Scan for the cell matching the given text and deliver its [X, Y] coordinate at center. 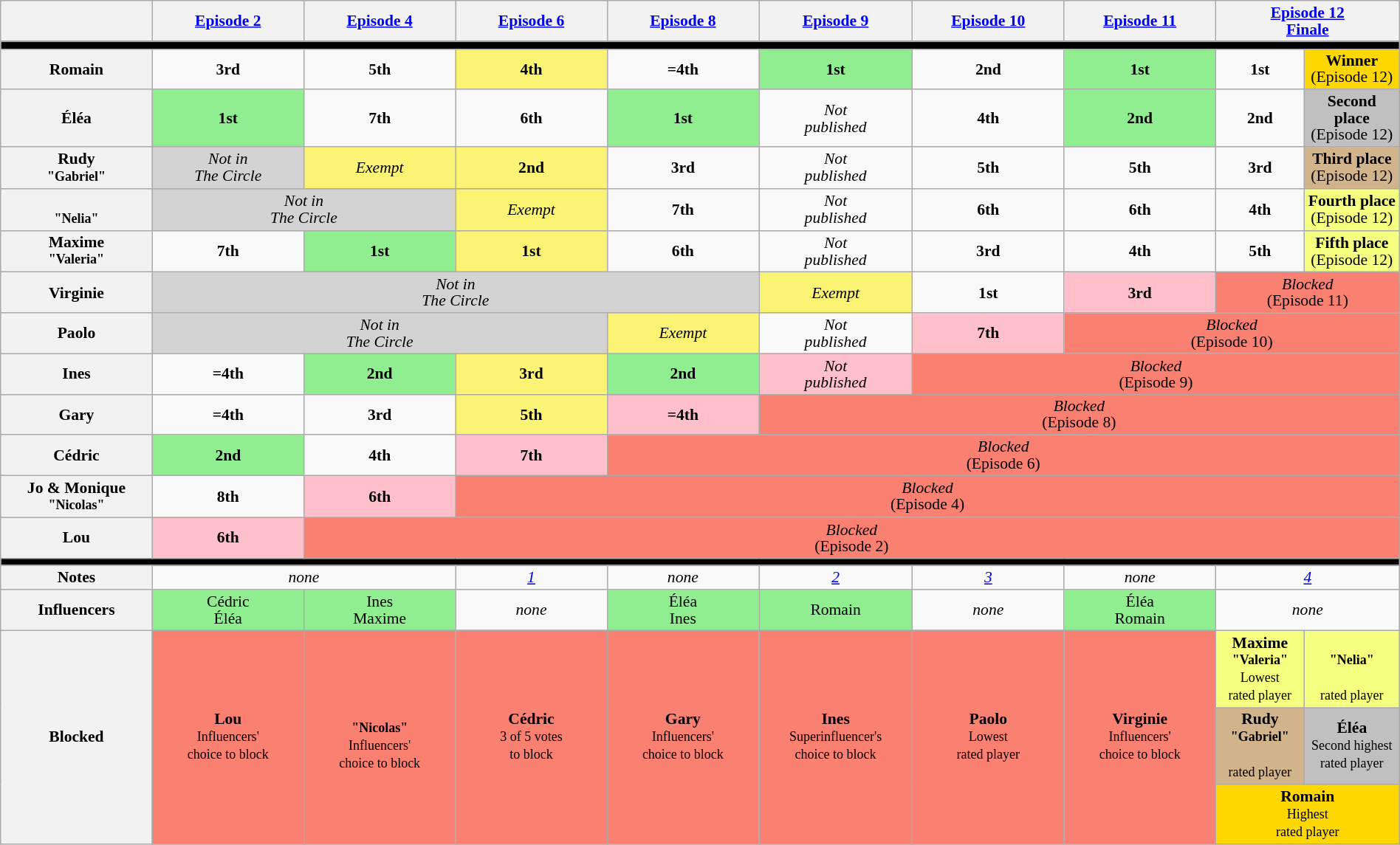
InesSuperinfluencer'schoice to block [836, 737]
Winner(Episode 12) [1351, 69]
Blocked [77, 737]
Virginie [77, 292]
Jo & Monique"Nicolas" [77, 497]
Blocked(Episode 11) [1307, 292]
InesMaxime [380, 610]
8th [227, 497]
Episode 4 [380, 21]
Episode 10 [988, 21]
Cédric [77, 456]
GaryInfluencers'choice to block [682, 737]
Fourth place(Episode 12) [1351, 210]
Rudy"Gabriel" [77, 168]
Episode 12Finale [1307, 21]
2 [836, 579]
Blocked(Episode 9) [1156, 373]
Rudy"Gabriel"rated player [1260, 747]
ÉléaSecond highestrated player [1351, 747]
Third place(Episode 12) [1351, 168]
Episode 8 [682, 21]
Episode 2 [227, 21]
Episode 9 [836, 21]
VirginieInfluencers'choice to block [1140, 737]
Gary [77, 415]
Episode 11 [1140, 21]
Fifth place(Episode 12) [1351, 251]
1 [532, 579]
PaoloLowestrated player [988, 737]
Maxime"Valeria" [77, 251]
ÉléaRomain [1140, 610]
Blocked(Episode 6) [1003, 456]
3 [988, 579]
Influencers [77, 610]
RomainHighestrated player [1307, 815]
Notes [77, 579]
Lou [77, 537]
CédricÉléa [227, 610]
LouInfluencers'choice to block [227, 737]
Cédric3 of 5 votesto block [532, 737]
Paolo [77, 334]
Ines [77, 373]
"Nelia" [77, 210]
Blocked(Episode 8) [1080, 415]
Episode 6 [532, 21]
Second place(Episode 12) [1351, 119]
"Nicolas"Influencers'choice to block [380, 737]
Maxime"Valeria"Lowestrated player [1260, 669]
Blocked(Episode 4) [927, 497]
Blocked(Episode 10) [1232, 334]
ÉléaInes [682, 610]
Blocked(Episode 2) [851, 537]
4 [1307, 579]
"Nelia"rated player [1351, 669]
Éléa [77, 119]
